Extract the [x, y] coordinate from the center of the cell holding the provided text.  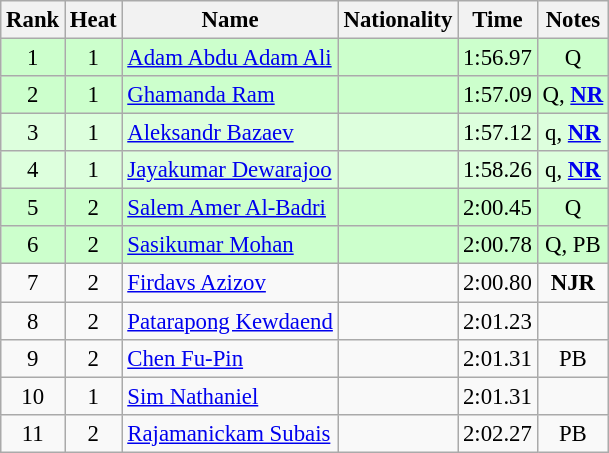
10 [33, 396]
3 [33, 133]
Adam Abdu Adam Ali [230, 58]
Aleksandr Bazaev [230, 133]
Notes [572, 20]
2:00.80 [498, 283]
11 [33, 433]
1:56.97 [498, 58]
2:01.23 [498, 321]
1:57.09 [498, 95]
Chen Fu-Pin [230, 358]
8 [33, 321]
7 [33, 283]
2:00.45 [498, 208]
Firdavs Azizov [230, 283]
5 [33, 208]
1:58.26 [498, 170]
2:02.27 [498, 433]
Ghamanda Ram [230, 95]
Jayakumar Dewarajoo [230, 170]
Q, NR [572, 95]
Salem Amer Al-Badri [230, 208]
Sasikumar Mohan [230, 245]
9 [33, 358]
Time [498, 20]
Nationality [398, 20]
2:00.78 [498, 245]
1:57.12 [498, 133]
Heat [94, 20]
Patarapong Kewdaend [230, 321]
NJR [572, 283]
6 [33, 245]
4 [33, 170]
Q, PB [572, 245]
Sim Nathaniel [230, 396]
Rank [33, 20]
Name [230, 20]
Rajamanickam Subais [230, 433]
